For the text-containing cell, return its midpoint in (X, Y) coordinate format. 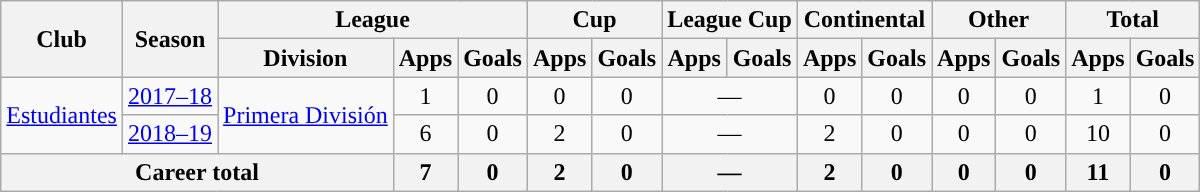
Other (999, 20)
Cup (594, 20)
2018–19 (170, 134)
Season (170, 39)
11 (1098, 172)
Club (62, 39)
2017–18 (170, 96)
7 (425, 172)
Total (1133, 20)
Career total (197, 172)
Primera División (306, 115)
10 (1098, 134)
Estudiantes (62, 115)
League Cup (730, 20)
Continental (864, 20)
League (373, 20)
6 (425, 134)
Division (306, 58)
